Return [X, Y] of the center of cell containing provided text 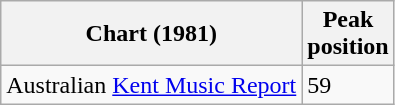
Australian Kent Music Report [152, 85]
Peakposition [348, 34]
59 [348, 85]
Chart (1981) [152, 34]
